For the text-containing cell, return its midpoint in (x, y) coordinate format. 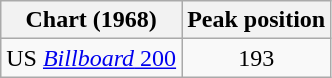
Peak position (256, 20)
US Billboard 200 (92, 58)
Chart (1968) (92, 20)
193 (256, 58)
